Output the (x, y) coordinate of the center of the cell containing the given text.  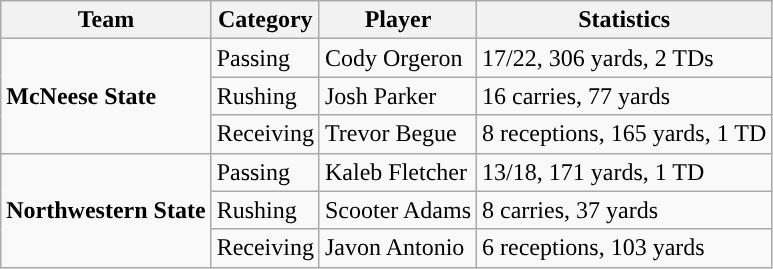
Josh Parker (398, 96)
Northwestern State (106, 210)
Statistics (624, 20)
Scooter Adams (398, 210)
Trevor Begue (398, 134)
Player (398, 20)
Category (265, 20)
16 carries, 77 yards (624, 96)
Team (106, 20)
6 receptions, 103 yards (624, 248)
8 receptions, 165 yards, 1 TD (624, 134)
8 carries, 37 yards (624, 210)
Javon Antonio (398, 248)
13/18, 171 yards, 1 TD (624, 172)
Cody Orgeron (398, 58)
17/22, 306 yards, 2 TDs (624, 58)
McNeese State (106, 96)
Kaleb Fletcher (398, 172)
